Detect which cell encompasses the target text, then output its (x, y) center coordinate. 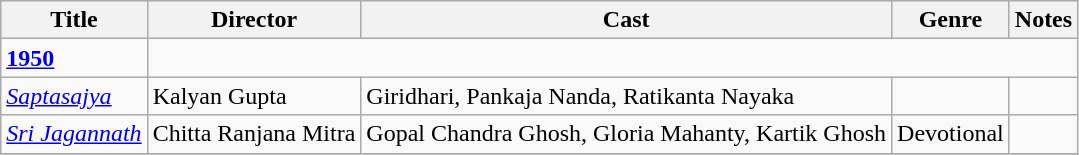
Kalyan Gupta (254, 96)
Notes (1043, 20)
Sri Jagannath (74, 134)
Chitta Ranjana Mitra (254, 134)
Gopal Chandra Ghosh, Gloria Mahanty, Kartik Ghosh (626, 134)
Devotional (951, 134)
Title (74, 20)
Giridhari, Pankaja Nanda, Ratikanta Nayaka (626, 96)
Cast (626, 20)
Genre (951, 20)
Saptasajya (74, 96)
Director (254, 20)
1950 (74, 58)
